Identify which cell holds the provided text, then report its [x, y] central coordinate. 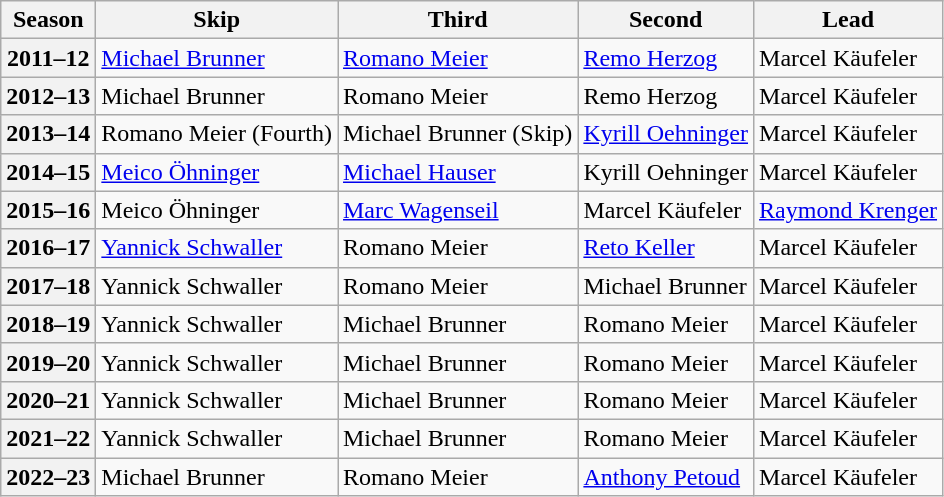
2019–20 [48, 362]
Season [48, 20]
2016–17 [48, 248]
2020–21 [48, 400]
Romano Meier (Fourth) [217, 134]
Michael Brunner (Skip) [458, 134]
Marc Wagenseil [458, 210]
2013–14 [48, 134]
2015–16 [48, 210]
Skip [217, 20]
Michael Hauser [458, 172]
2012–13 [48, 96]
2022–23 [48, 477]
2021–22 [48, 438]
2014–15 [48, 172]
2018–19 [48, 324]
Second [666, 20]
2011–12 [48, 58]
Reto Keller [666, 248]
2017–18 [48, 286]
Lead [848, 20]
Anthony Petoud [666, 477]
Third [458, 20]
Raymond Krenger [848, 210]
